Extract the [x, y] coordinate from the center of the cell holding the provided text.  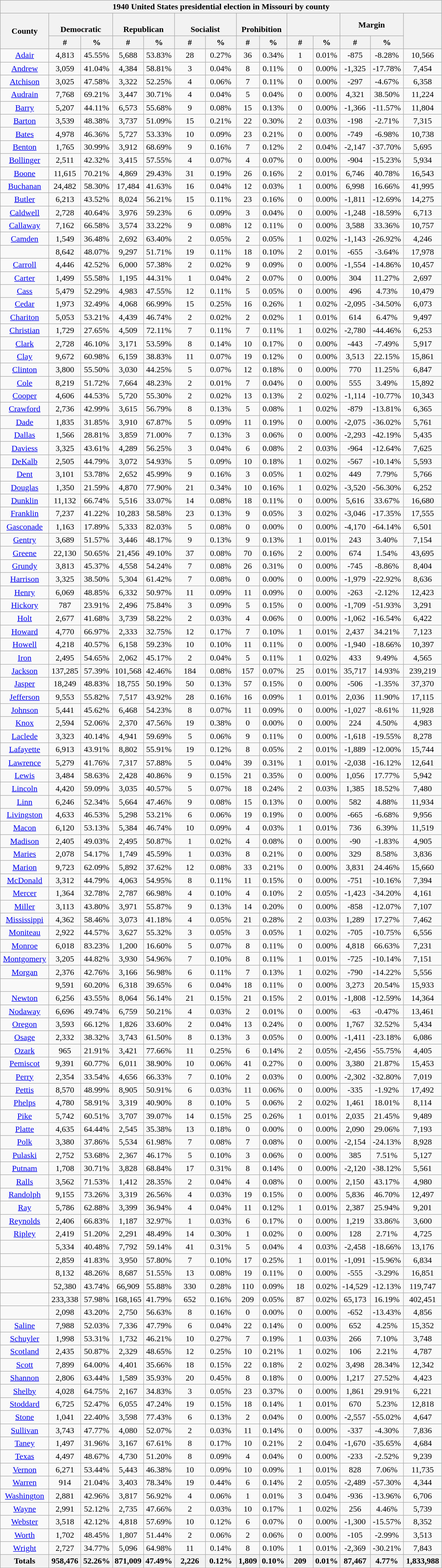
47.58% [97, 82]
6,998 [355, 186]
-1,325 [355, 68]
8,636 [423, 579]
42.76% [97, 972]
8,352 [423, 1522]
31 [190, 173]
48.26% [97, 1273]
17,484 [128, 186]
385 [355, 1155]
6,158 [128, 645]
Moniteau [25, 933]
1,702 [65, 1535]
5,934 [423, 160]
5,766 [423, 474]
1,385 [355, 788]
-1,248 [355, 213]
Oregon [25, 1024]
3,415 [128, 160]
2,090 [355, 1129]
4,684 [423, 1443]
29.06% [387, 1129]
-198 [355, 121]
1,973 [65, 304]
18,249 [65, 684]
50.21% [159, 1011]
Ralls [25, 1181]
10,457 [423, 265]
47.55% [159, 291]
3,859 [128, 435]
-17.35% [387, 514]
9,391 [65, 1064]
7,517 [128, 697]
55.58% [97, 278]
787 [65, 605]
53.33% [159, 134]
2,150 [355, 1181]
3,072 [128, 461]
Carroll [25, 265]
Clark [25, 343]
3,910 [128, 422]
4,439 [128, 317]
4,787 [423, 1352]
36.94% [159, 1207]
21.04% [97, 1483]
61.42% [159, 579]
-2,456 [355, 1051]
32.49% [97, 304]
5,333 [128, 527]
56.92% [159, 1496]
1,826 [128, 1024]
Washington [25, 1496]
49.03% [97, 841]
6,246 [65, 802]
4,246 [423, 239]
42.96% [97, 1496]
57.69% [159, 1522]
4,509 [128, 330]
7.06% [387, 1470]
-4,170 [355, 527]
Macon [25, 828]
1,998 [65, 1339]
1,412 [128, 1181]
12,818 [423, 1404]
-10.16% [387, 880]
4,606 [65, 396]
4,362 [65, 920]
46.21% [159, 1339]
33.67% [387, 501]
4,289 [128, 448]
48.49% [159, 1234]
2,991 [65, 1509]
1,809 [248, 1561]
61.98% [159, 1142]
168,165 [128, 1299]
48.17% [159, 540]
-655 [355, 252]
Vernon [25, 1470]
10,757 [423, 226]
2,545 [128, 1129]
5.23% [387, 1404]
1940 United States presidential election in Missouri by county [221, 7]
7.10% [387, 1339]
-2,780 [355, 330]
-2,147 [355, 147]
3,273 [355, 985]
Johnson [25, 710]
Margin [372, 25]
1,041 [65, 1417]
-57.30% [387, 1483]
10,738 [423, 134]
Clay [25, 356]
-297 [355, 82]
Cooper [25, 396]
4,978 [65, 134]
87,467 [355, 1561]
-13.43% [387, 1312]
52,380 [65, 1286]
62.09% [97, 867]
11,934 [423, 802]
-3.64% [387, 252]
Marion [25, 867]
4,218 [65, 645]
33.22% [159, 226]
45.17% [159, 658]
3,588 [355, 226]
53.31% [97, 1339]
256 [355, 1509]
3,113 [65, 906]
Dent [25, 474]
-1,811 [355, 200]
Perry [25, 1077]
49.10% [159, 553]
3,574 [128, 226]
Holt [25, 619]
41.18% [159, 920]
77.66% [159, 1051]
34.83% [159, 1391]
42.12% [97, 1522]
7,768 [65, 95]
3,950 [128, 1260]
6,913 [65, 749]
-705 [355, 933]
-1,808 [355, 998]
55.82% [97, 697]
-13.81% [387, 409]
1,835 [65, 422]
10,343 [423, 396]
674 [355, 553]
4,725 [423, 1234]
-35.65% [387, 1443]
Gentry [25, 540]
-1,062 [355, 619]
26.56% [159, 1194]
40.14% [97, 736]
39.07% [159, 1116]
15,933 [423, 985]
17,115 [423, 697]
43.92% [159, 697]
-875 [355, 55]
13,176 [423, 1247]
11,804 [423, 108]
Atchison [25, 82]
32.75% [159, 632]
Scotland [25, 1352]
7,836 [423, 1430]
16,543 [423, 173]
82.03% [159, 527]
50.19% [159, 684]
3,322 [128, 82]
61.50% [159, 1038]
67.61% [159, 1443]
2,376 [65, 972]
72.11% [159, 330]
-15.57% [387, 1522]
46.70% [387, 1194]
1,833,988 [423, 1561]
42.52% [97, 265]
70 [248, 553]
7,151 [423, 959]
55.88% [159, 1286]
7,336 [128, 1325]
3,615 [128, 409]
3,312 [65, 880]
5,334 [65, 1247]
6.39% [387, 828]
50 [190, 684]
10,566 [423, 55]
Linn [25, 802]
5,761 [423, 422]
2,405 [65, 841]
3,689 [65, 540]
2,098 [65, 1312]
6,011 [128, 1064]
64.75% [97, 1391]
73.26% [97, 1194]
-51.93% [387, 605]
15,352 [423, 1325]
11,224 [423, 95]
McDonald [25, 880]
Saline [25, 1325]
18.52% [387, 788]
-2,369 [355, 1548]
1,289 [355, 920]
-44.46% [387, 330]
-879 [355, 409]
54.17% [97, 854]
7,899 [65, 1365]
6,159 [128, 356]
78.34% [159, 1483]
49.74% [97, 1011]
1,200 [128, 946]
5,720 [128, 396]
59.69% [159, 736]
1,217 [355, 1378]
Sullivan [25, 1430]
-1,143 [355, 239]
54.23% [159, 710]
0.35% [273, 775]
5,384 [128, 828]
3,600 [423, 1221]
38.83% [159, 356]
5,053 [65, 317]
555 [355, 383]
15,660 [423, 867]
-506 [355, 684]
21.87% [387, 1064]
7,792 [128, 1247]
3,205 [65, 959]
42.32% [97, 160]
60.51% [97, 1116]
63.40% [159, 239]
Dunklin [25, 501]
64.98% [159, 1548]
44.31% [159, 278]
32.52% [387, 1024]
Texas [25, 1457]
37,370 [423, 684]
Reynolds [25, 1221]
34.77% [97, 1548]
2,594 [65, 723]
45.37% [97, 566]
-105 [355, 1535]
Newton [25, 998]
-665 [355, 815]
-1.35% [387, 684]
33.54% [97, 1077]
2,167 [128, 1391]
Warren [25, 1483]
39 [248, 762]
3,562 [65, 1181]
1.54% [387, 553]
-30.21% [387, 1548]
-725 [355, 959]
-2,458 [355, 1247]
101,568 [128, 671]
Dade [25, 422]
45.55% [97, 55]
2,367 [128, 1155]
2,692 [128, 239]
-2,557 [355, 1417]
40.48% [97, 1247]
35.66% [159, 1365]
-3,520 [355, 487]
Prohibition [262, 25]
66.12% [97, 1024]
-10.75% [387, 933]
71.00% [159, 435]
66,909 [128, 1286]
4.73% [387, 291]
68.69% [159, 147]
1,056 [355, 775]
1,549 [65, 239]
48.23% [159, 383]
56.21% [159, 200]
184 [190, 671]
Barry [25, 108]
Wayne [25, 1509]
14.93% [387, 671]
9,723 [65, 867]
1,708 [65, 1168]
7,454 [423, 68]
DeKalb [25, 461]
Benton [25, 147]
8,024 [128, 200]
52.34% [97, 802]
57.39% [97, 671]
53.13% [97, 828]
11,519 [423, 828]
55.87% [159, 906]
52.03% [97, 1325]
6,271 [65, 1470]
30.99% [97, 147]
41.83% [97, 1260]
58.81% [159, 68]
Jefferson [25, 697]
55.50% [97, 369]
Monroe [25, 946]
-3.29% [387, 1273]
3,484 [65, 775]
-1,979 [355, 579]
Osage [25, 1038]
51.57% [97, 540]
5,441 [65, 710]
17.89% [97, 527]
2,078 [65, 854]
9,497 [423, 317]
0.44% [221, 1483]
2,652 [128, 474]
Platte [25, 1129]
2,354 [65, 1077]
3,598 [128, 1417]
46.10% [97, 343]
1,749 [128, 854]
51.09% [159, 121]
66.99% [159, 304]
330 [190, 1286]
2,787 [128, 893]
20.54% [387, 985]
8,278 [423, 736]
4,321 [355, 95]
5,942 [423, 775]
0.20% [273, 906]
-12.07% [387, 906]
44.82% [97, 959]
-4.67% [387, 82]
41.04% [97, 68]
Boone [25, 173]
4,344 [423, 1483]
4,633 [65, 815]
Howell [25, 645]
2,332 [65, 1038]
4,647 [423, 1417]
6,365 [423, 409]
58.30% [97, 186]
Gasconade [25, 527]
3,403 [128, 1483]
35.38% [159, 1129]
4,869 [128, 173]
3,291 [423, 605]
62.88% [97, 1207]
4.88% [387, 802]
Pulaski [25, 1155]
36 [248, 55]
4,401 [128, 1365]
Howard [25, 632]
50.97% [159, 592]
-14.86% [387, 265]
-1,670 [355, 1443]
17,555 [423, 514]
41.76% [97, 762]
6,358 [423, 82]
233,338 [65, 1299]
66.98% [159, 893]
8,928 [423, 1142]
55.32% [159, 933]
3,446 [128, 540]
Montgomery [25, 959]
51.55% [159, 1273]
Scott [25, 1365]
44.11% [97, 108]
9,155 [65, 1194]
-19.55% [387, 736]
16,680 [423, 501]
828 [355, 1470]
Webster [25, 1522]
Henry [25, 592]
46.17% [159, 1155]
-858 [355, 906]
-2,154 [355, 1142]
58.63% [97, 775]
3,971 [128, 906]
52.12% [97, 1509]
4,635 [65, 1129]
37 [190, 553]
Daviess [25, 448]
3,912 [128, 147]
-1,027 [355, 710]
770 [355, 369]
47.77% [97, 1430]
48.67% [97, 1457]
2,735 [128, 1509]
51.44% [159, 1535]
3,593 [65, 1024]
5,127 [423, 1155]
48.65% [159, 1352]
582 [355, 802]
4,730 [128, 1457]
36.48% [97, 239]
5,664 [128, 802]
2,511 [65, 160]
Shelby [25, 1391]
-749 [355, 134]
119,747 [423, 1286]
2,226 [190, 1561]
106 [355, 1352]
12,641 [423, 762]
-15.96% [387, 1260]
Lewis [25, 775]
5,207 [65, 108]
7,843 [423, 1548]
4,423 [423, 1378]
60.77% [97, 1064]
6,556 [423, 933]
16,851 [423, 1273]
-1,889 [355, 749]
Christian [25, 330]
3,166 [128, 972]
-90 [355, 841]
7,019 [423, 1077]
31.96% [97, 1443]
64.44% [97, 1129]
77.43% [159, 1417]
Ray [25, 1207]
8,132 [65, 1273]
Mississippi [25, 920]
77.90% [159, 487]
Madison [25, 841]
8,570 [65, 1090]
5,695 [423, 147]
21.59% [97, 487]
Lincoln [25, 788]
7,664 [128, 383]
18.01% [387, 1103]
4,941 [128, 736]
57 [248, 684]
6,573 [128, 108]
2,437 [355, 632]
48.85% [97, 592]
43.74% [97, 1286]
16.19% [387, 1299]
23.91% [97, 605]
52.29% [97, 291]
4.25% [387, 1325]
9,553 [65, 697]
8,802 [128, 749]
38.32% [97, 1038]
43.20% [97, 1312]
6,086 [423, 1038]
8,687 [128, 1273]
2,736 [65, 409]
5,561 [423, 1168]
47.66% [159, 1509]
37.86% [97, 1142]
2,727 [65, 1548]
17.77% [387, 775]
Jackson [25, 671]
-22.92% [387, 579]
41,995 [423, 186]
24,482 [65, 186]
47.24% [159, 1404]
6,725 [65, 1404]
4,446 [65, 265]
-14.22% [387, 972]
3,707 [128, 1116]
1,187 [128, 1221]
9,297 [128, 252]
5,096 [128, 1548]
-2,293 [355, 435]
1,497 [65, 1443]
958,476 [65, 1561]
-12.64% [387, 448]
5,279 [65, 762]
66.63% [387, 946]
14,275 [423, 200]
-1,114 [355, 396]
5,593 [423, 461]
Stoddard [25, 1404]
3,059 [65, 68]
2,750 [128, 1312]
Putnam [25, 1168]
46.36% [97, 134]
3,930 [128, 959]
39.65% [159, 985]
Wright [25, 1548]
9,201 [423, 1207]
2,062 [128, 658]
County [25, 31]
14,364 [423, 998]
914 [65, 1483]
8,642 [65, 252]
55.91% [159, 749]
5,727 [128, 134]
5,742 [65, 1116]
17.27% [387, 920]
1,767 [355, 1024]
-1,618 [355, 736]
329 [355, 854]
-1,423 [355, 893]
Buchanan [25, 186]
2,035 [355, 1116]
10,283 [128, 514]
1,499 [65, 278]
2,329 [128, 1352]
2,387 [355, 1207]
57.88% [159, 762]
-751 [355, 880]
-2,075 [355, 422]
6,847 [423, 369]
9,489 [423, 1116]
43.61% [97, 448]
2,677 [65, 619]
7,462 [423, 920]
47.49% [159, 1561]
7,988 [65, 1325]
239,219 [423, 671]
-8.86% [387, 566]
-38.12% [387, 1168]
Nodaway [25, 1011]
Butler [25, 200]
Dallas [25, 435]
4,080 [128, 1430]
6.47% [387, 317]
57.38% [159, 265]
304 [355, 278]
3,101 [65, 474]
21,456 [128, 553]
2,496 [128, 605]
21.45% [387, 1116]
4.77% [387, 1561]
-11.57% [387, 108]
6,213 [65, 200]
43.55% [97, 998]
5,556 [423, 972]
9,239 [423, 1457]
66.33% [159, 1077]
20 [190, 1378]
-1,091 [355, 1260]
2,859 [65, 1260]
3,171 [128, 343]
4,063 [128, 880]
-8.61% [387, 710]
4,856 [423, 1312]
Shannon [25, 1378]
6,120 [65, 828]
8,219 [65, 383]
1,195 [128, 278]
496 [355, 291]
5,304 [128, 579]
15,744 [423, 749]
7,625 [423, 448]
5,443 [128, 1470]
21.91% [97, 1051]
66.74% [97, 501]
17,492 [423, 1090]
4,565 [423, 658]
6,332 [128, 592]
34.21% [387, 632]
4,656 [128, 1077]
11,132 [65, 501]
6,221 [423, 1391]
Cole [25, 383]
11,615 [65, 173]
45.62% [97, 710]
4,497 [65, 1457]
-55.02% [387, 1417]
18,755 [128, 684]
5,298 [128, 815]
Camden [25, 239]
-337 [355, 1430]
-63 [355, 1011]
16.66% [387, 186]
57.98% [97, 1299]
71.53% [97, 1181]
Laclede [25, 736]
1,566 [65, 435]
75.84% [159, 605]
224 [355, 723]
-0.47% [387, 1011]
6,055 [128, 1404]
65,173 [355, 1299]
-2,302 [355, 1077]
28.35% [159, 1181]
-37.70% [387, 147]
-34.20% [387, 893]
9,956 [423, 815]
-1,554 [355, 265]
40.78% [387, 173]
9,672 [65, 356]
56.79% [159, 409]
55.30% [159, 396]
6,000 [128, 265]
-56.30% [387, 487]
27.52% [387, 1378]
87 [300, 1299]
10,397 [423, 645]
-745 [355, 566]
-8.28% [387, 55]
9,591 [65, 985]
70.21% [97, 173]
7,123 [423, 632]
7,394 [423, 880]
56.63% [159, 1312]
-2,120 [355, 1168]
Lawrence [25, 762]
57.55% [159, 160]
15,861 [423, 356]
Harrison [25, 579]
-263 [355, 592]
56.98% [159, 972]
54.96% [159, 959]
Hickory [25, 605]
-12.00% [387, 749]
35.93% [159, 1378]
52.06% [97, 723]
7,193 [423, 1129]
Pemiscot [25, 1064]
1,219 [355, 1221]
-2.71% [387, 121]
-16.54% [387, 619]
Maries [25, 854]
3.49% [387, 383]
Phelps [25, 1103]
Republican [143, 25]
-6.98% [387, 134]
Socialist [205, 25]
1,861 [355, 1391]
Greene [25, 553]
32.78% [97, 893]
2,291 [128, 1234]
-15.23% [387, 160]
Ozark [25, 1051]
33.07% [159, 501]
55.68% [159, 108]
17,978 [423, 252]
40.90% [159, 1103]
3,447 [128, 95]
3,167 [128, 1443]
Ripley [25, 1234]
-55.75% [387, 1051]
2,806 [65, 1378]
6,706 [423, 1496]
-18.59% [387, 213]
48.83% [97, 684]
46.53% [97, 815]
32.97% [159, 1221]
110 [248, 1286]
Iron [25, 658]
Jasper [25, 684]
4,905 [423, 841]
670 [355, 1404]
54.24% [159, 566]
6,501 [423, 527]
29.43% [159, 173]
5,892 [128, 867]
28.34% [387, 1365]
3,030 [128, 369]
27.65% [97, 330]
4,980 [423, 1181]
-335 [355, 1090]
-904 [355, 160]
58.46% [97, 920]
Bates [25, 134]
7,231 [423, 946]
25.94% [387, 1207]
7,317 [128, 762]
7,315 [423, 121]
43.80% [97, 906]
-10.77% [387, 396]
1,364 [65, 893]
3,035 [128, 788]
41.79% [159, 1299]
3,399 [128, 1207]
51.71% [159, 252]
-17.78% [387, 68]
53.68% [97, 1155]
3,518 [65, 1522]
33.86% [387, 1221]
44.25% [159, 369]
-14,529 [355, 1286]
38.90% [159, 1064]
11,928 [423, 710]
6,018 [65, 946]
33 [248, 867]
-1,940 [355, 645]
5,434 [423, 1024]
5,739 [423, 1509]
48.45% [97, 1535]
1,589 [128, 1378]
-2,489 [355, 1483]
1,729 [65, 330]
3,813 [65, 566]
6,759 [128, 1011]
68.84% [159, 1168]
-1,709 [355, 605]
4,813 [65, 55]
66.83% [97, 1221]
54.95% [159, 880]
11.25% [387, 369]
-790 [355, 972]
-23.18% [387, 1038]
Pettis [25, 1090]
53.83% [159, 55]
1,765 [65, 147]
Totals [25, 1561]
4,420 [65, 788]
-32.80% [387, 1077]
6,253 [423, 330]
3,836 [423, 854]
22,130 [65, 553]
3,976 [128, 213]
Barton [25, 121]
45.59% [159, 854]
2,435 [65, 1352]
52.25% [159, 82]
2.21% [387, 1352]
35,717 [355, 671]
6,468 [128, 710]
-2,095 [355, 304]
12,423 [423, 592]
8,905 [128, 1090]
-26.92% [387, 239]
5,435 [423, 435]
5,616 [355, 501]
5,534 [128, 1142]
3.40% [387, 540]
2,370 [128, 723]
Grundy [25, 566]
-2.12% [387, 592]
45.99% [159, 474]
4,028 [65, 1391]
871,009 [128, 1561]
33.36% [387, 226]
41.63% [159, 186]
13,461 [423, 1011]
41.68% [97, 619]
-4.30% [387, 1430]
Caldwell [25, 213]
5,479 [65, 291]
83.23% [97, 946]
40.86% [159, 775]
2,505 [65, 461]
11,735 [423, 1470]
5,786 [65, 1207]
15,892 [423, 383]
614 [355, 317]
48.07% [97, 252]
8,064 [128, 998]
7,237 [65, 514]
Lafayette [25, 749]
Worth [25, 1535]
67.87% [159, 422]
-16.12% [387, 762]
4,161 [423, 893]
6,318 [128, 985]
5,917 [423, 343]
6,696 [65, 1011]
-1.83% [387, 841]
Schuyler [25, 1339]
157 [248, 671]
-36.02% [387, 422]
29.91% [387, 1391]
12,497 [423, 1194]
43.52% [97, 200]
-936 [355, 1496]
40.64% [97, 213]
4,558 [128, 566]
43.17% [387, 1181]
137,285 [65, 671]
2,922 [65, 933]
2,752 [65, 1155]
53.44% [97, 1470]
Polk [25, 1142]
-567 [355, 461]
59.09% [97, 788]
54.65% [97, 658]
44.53% [97, 396]
3,073 [128, 920]
-12.69% [387, 200]
2,333 [128, 632]
Knox [25, 723]
-2.52% [387, 1457]
-1.92% [387, 1090]
Audrain [25, 95]
3,817 [128, 1496]
37.62% [159, 867]
7,480 [423, 788]
4,780 [65, 1103]
22.15% [387, 356]
64.00% [97, 1365]
52.47% [97, 1404]
46.38% [159, 1470]
60.20% [97, 985]
433 [355, 658]
2,881 [65, 1496]
-13.96% [387, 1496]
6,073 [423, 304]
2,428 [128, 775]
-24.13% [387, 1142]
Callaway [25, 226]
3,739 [128, 619]
6,422 [423, 619]
128 [355, 1234]
Morgan [25, 972]
-652 [355, 1312]
50.91% [159, 1090]
0.38% [221, 723]
Livingston [25, 815]
Pike [25, 1116]
-7.49% [387, 343]
Cass [25, 291]
3,539 [65, 121]
2,697 [423, 278]
57.80% [159, 1260]
48.99% [97, 1090]
-12.13% [387, 1286]
965 [65, 1051]
24.46% [387, 867]
-1,411 [355, 1038]
3,627 [128, 933]
Clinton [25, 369]
47.79% [159, 1325]
Stone [25, 1417]
-3,046 [355, 514]
12,342 [423, 1365]
-34.50% [387, 304]
266 [355, 1339]
48.38% [97, 121]
-555 [355, 1273]
Crawford [25, 409]
7.79% [387, 474]
5,516 [128, 501]
11.27% [387, 278]
6,713 [423, 213]
43,695 [423, 553]
-2,038 [355, 762]
1,163 [65, 527]
8,404 [423, 566]
4,384 [128, 68]
42.99% [97, 409]
Douglas [25, 487]
43.91% [97, 749]
50.65% [97, 553]
47.56% [159, 723]
Andrew [25, 68]
-12.59% [387, 998]
8,114 [423, 1103]
Miller [25, 906]
-42.19% [387, 435]
5,688 [128, 55]
53.78% [97, 474]
1,461 [355, 1103]
66.58% [97, 226]
736 [355, 828]
3,748 [423, 1339]
1,807 [128, 1535]
5,836 [355, 1194]
4,870 [128, 487]
52.26% [97, 1561]
3,025 [65, 82]
4,068 [128, 304]
-6.68% [387, 815]
28.81% [97, 435]
Mercer [25, 893]
3,737 [128, 121]
69.21% [97, 95]
63.44% [97, 1378]
33.60% [159, 1024]
4.46% [387, 1509]
44.57% [97, 933]
Randolph [25, 1194]
22.40% [97, 1417]
-1,300 [355, 1522]
3,800 [65, 369]
51.72% [97, 383]
11.90% [387, 697]
54.93% [159, 461]
3,421 [128, 1051]
1,732 [128, 1339]
-233 [355, 1457]
66.97% [97, 632]
6,069 [65, 592]
449 [355, 474]
2,406 [65, 1221]
2,036 [355, 697]
42.46% [159, 671]
41.22% [97, 514]
-2.99% [387, 1535]
7,154 [423, 540]
Carter [25, 278]
-1,366 [355, 108]
-443 [355, 343]
-64.14% [387, 527]
7,107 [423, 906]
58.58% [159, 514]
16.60% [159, 946]
47.46% [159, 802]
6,834 [423, 1260]
3,323 [65, 736]
9.49% [387, 658]
4,405 [423, 1051]
0.37% [273, 1391]
7,162 [65, 226]
58.91% [97, 1103]
4.50% [387, 723]
3,828 [128, 1168]
52.07% [159, 1430]
Taney [25, 1443]
58.22% [159, 619]
1,350 [65, 487]
10,479 [423, 291]
Democratic [80, 25]
Cedar [25, 304]
Franklin [25, 514]
Adair [25, 55]
6,746 [355, 173]
6,252 [423, 487]
59.14% [159, 1247]
8.58% [387, 854]
2.71% [387, 1234]
Chariton [25, 317]
243 [355, 540]
3,831 [355, 867]
15,453 [423, 1064]
7.51% [387, 1155]
Bollinger [25, 160]
3,498 [355, 1365]
53.59% [159, 343]
6,256 [65, 998]
0.45% [221, 1378]
60.98% [97, 356]
56.25% [159, 448]
402,451 [423, 1299]
2,419 [65, 1234]
4,770 [65, 632]
31.85% [97, 422]
-964 [355, 448]
56.14% [159, 998]
